Detect which cell encompasses the target text, then output its [x, y] center coordinate. 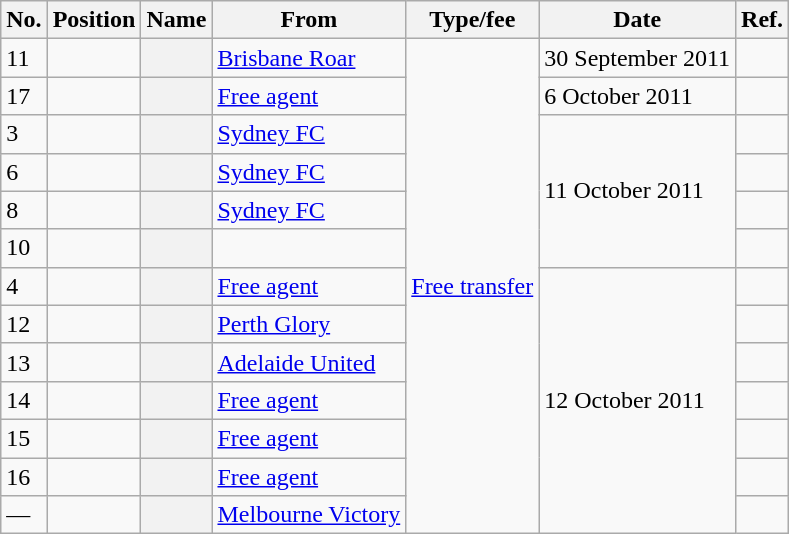
14 [24, 400]
4 [24, 286]
Perth Glory [309, 324]
Melbourne Victory [309, 515]
Position [94, 20]
6 October 2011 [638, 96]
15 [24, 438]
13 [24, 362]
— [24, 515]
No. [24, 20]
12 October 2011 [638, 400]
Brisbane Roar [309, 58]
10 [24, 248]
30 September 2011 [638, 58]
16 [24, 477]
Date [638, 20]
3 [24, 134]
Ref. [762, 20]
6 [24, 172]
Adelaide United [309, 362]
11 [24, 58]
Type/fee [472, 20]
11 October 2011 [638, 191]
17 [24, 96]
From [309, 20]
Free transfer [472, 286]
12 [24, 324]
Name [176, 20]
8 [24, 210]
